Extract the [X, Y] coordinate from the center of the cell holding the provided text.  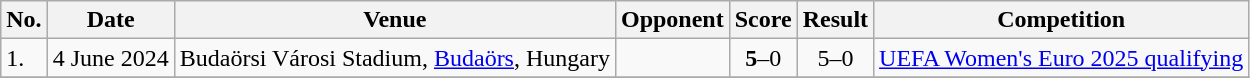
4 June 2024 [110, 58]
1. [24, 58]
UEFA Women's Euro 2025 qualifying [1062, 58]
Score [763, 20]
No. [24, 20]
Opponent [672, 20]
Competition [1062, 20]
Budaörsi Városi Stadium, Budaörs, Hungary [394, 58]
Venue [394, 20]
Result [835, 20]
Date [110, 20]
